Scan for the cell matching the given text and deliver its [x, y] coordinate at center. 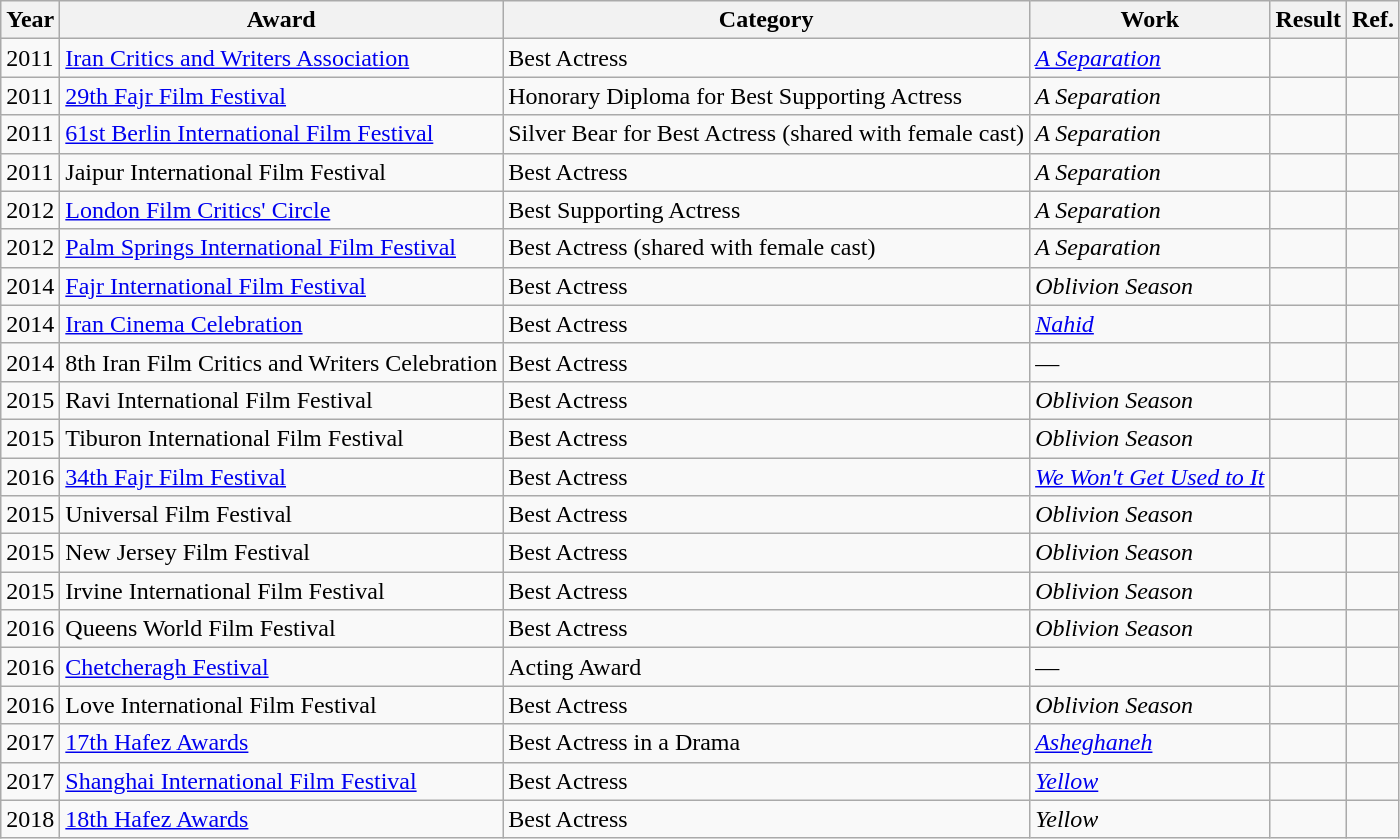
Love International Film Festival [282, 705]
Queens World Film Festival [282, 629]
Irvine International Film Festival [282, 591]
Best Actress in a Drama [766, 743]
Year [30, 20]
Chetcheragh Festival [282, 667]
2018 [30, 819]
Best Actress (shared with female cast) [766, 248]
Jaipur International Film Festival [282, 172]
New Jersey Film Festival [282, 553]
Honorary Diploma for Best Supporting Actress [766, 96]
Result [1308, 20]
29th Fajr Film Festival [282, 96]
61st Berlin International Film Festival [282, 134]
Best Supporting Actress [766, 210]
Ravi International Film Festival [282, 400]
Tiburon International Film Festival [282, 438]
18th Hafez Awards [282, 819]
Iran Cinema Celebration [282, 324]
London Film Critics' Circle [282, 210]
Iran Critics and Writers Association [282, 58]
Universal Film Festival [282, 515]
Category [766, 20]
Ref. [1372, 20]
Acting Award [766, 667]
17th Hafez Awards [282, 743]
Fajr International Film Festival [282, 286]
Asheghaneh [1150, 743]
Shanghai International Film Festival [282, 781]
34th Fajr Film Festival [282, 477]
Work [1150, 20]
Award [282, 20]
8th Iran Film Critics and Writers Celebration [282, 362]
Palm Springs International Film Festival [282, 248]
Silver Bear for Best Actress (shared with female cast) [766, 134]
Nahid [1150, 324]
We Won't Get Used to It [1150, 477]
